Return [X, Y] of the center of cell containing provided text 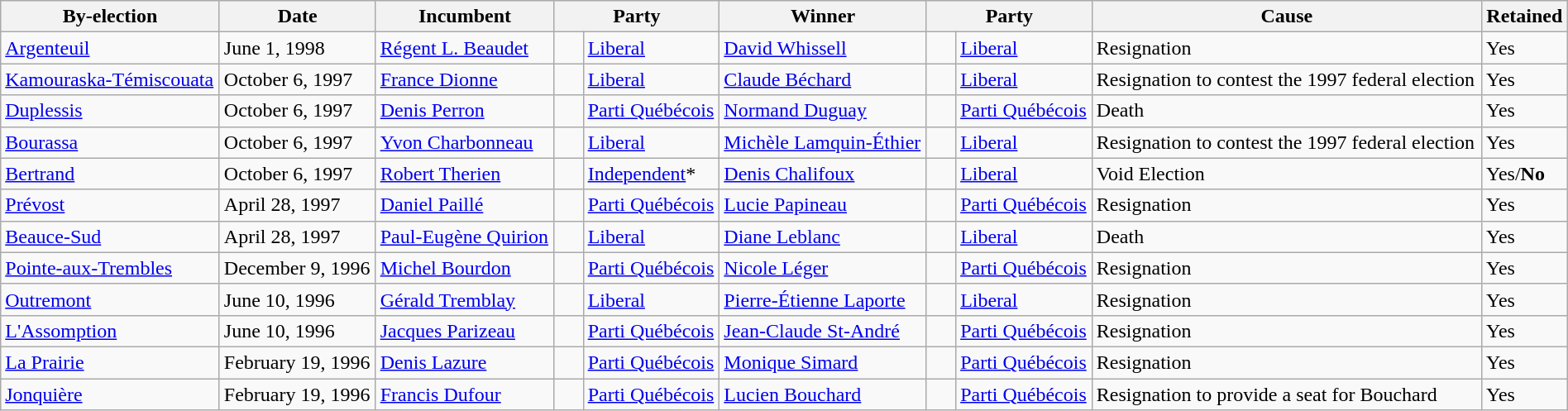
Resignation to provide a seat for Bouchard [1287, 394]
Nicole Léger [823, 268]
Yes/No [1524, 174]
Jonquière [111, 394]
Michèle Lamquin-Éthier [823, 142]
Michel Bourdon [465, 268]
Claude Béchard [823, 79]
Prévost [111, 205]
Daniel Paillé [465, 205]
Independent* [652, 174]
Yvon Charbonneau [465, 142]
France Dionne [465, 79]
Denis Perron [465, 111]
Bertrand [111, 174]
Argenteuil [111, 48]
Bourassa [111, 142]
La Prairie [111, 362]
Date [298, 17]
Diane Leblanc [823, 237]
Void Election [1287, 174]
By-election [111, 17]
December 9, 1996 [298, 268]
Pointe-aux-Trembles [111, 268]
Incumbent [465, 17]
Retained [1524, 17]
David Whissell [823, 48]
Robert Therien [465, 174]
Lucie Papineau [823, 205]
Francis Dufour [465, 394]
Denis Chalifoux [823, 174]
June 1, 1998 [298, 48]
Régent L. Beaudet [465, 48]
Jean-Claude St-André [823, 331]
Kamouraska-Témiscouata [111, 79]
Jacques Parizeau [465, 331]
Monique Simard [823, 362]
Duplessis [111, 111]
Denis Lazure [465, 362]
Winner [823, 17]
Outremont [111, 299]
Lucien Bouchard [823, 394]
Beauce-Sud [111, 237]
Gérald Tremblay [465, 299]
L'Assomption [111, 331]
Paul-Eugène Quirion [465, 237]
Pierre-Étienne Laporte [823, 299]
Cause [1287, 17]
Normand Duguay [823, 111]
